Extract the [x, y] coordinate from the center of the cell holding the provided text.  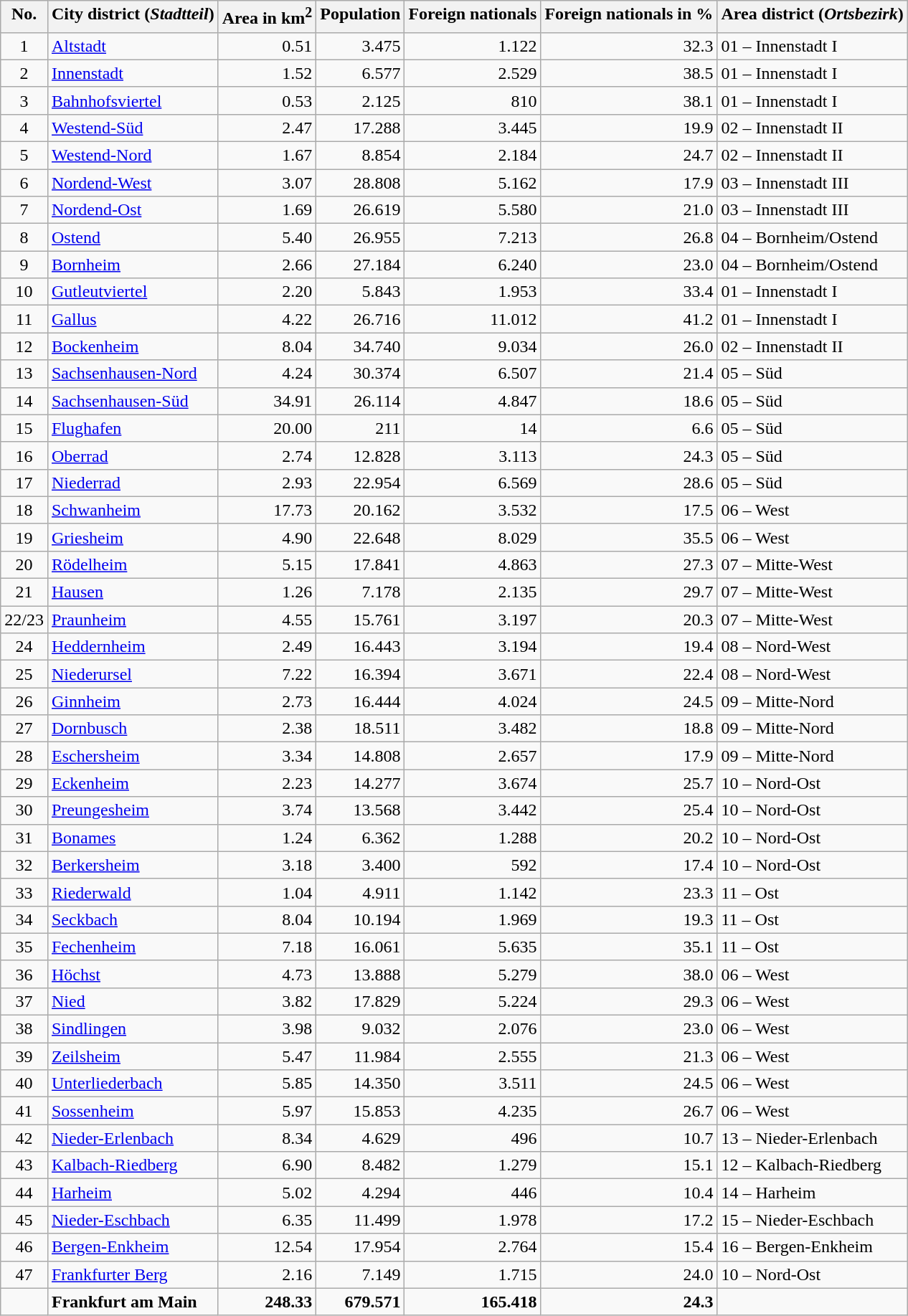
211 [360, 428]
7 [24, 210]
1.288 [473, 838]
Bergen-Enkheim [133, 1247]
35.1 [629, 947]
Oberrad [133, 455]
24.7 [629, 156]
5.843 [360, 292]
15.4 [629, 1247]
14 – Harheim [812, 1193]
28 [24, 756]
31 [24, 838]
6.569 [473, 483]
11.012 [473, 319]
1 [24, 46]
6.507 [473, 374]
Niederursel [133, 674]
11.499 [360, 1220]
3.197 [473, 620]
3.445 [473, 128]
2.38 [267, 729]
21.3 [629, 1056]
42 [24, 1138]
Area in km2 [267, 17]
2.529 [473, 73]
3.113 [473, 455]
5.40 [267, 237]
20 [24, 564]
26 [24, 701]
2.16 [267, 1274]
28.6 [629, 483]
1.969 [473, 919]
2.125 [360, 100]
29 [24, 783]
Fechenheim [133, 947]
24.0 [629, 1274]
3 [24, 100]
30.374 [360, 374]
24 [24, 647]
Sindlingen [133, 1029]
17.288 [360, 128]
26.716 [360, 319]
Nordend-West [133, 183]
45 [24, 1220]
22.648 [360, 537]
5.85 [267, 1084]
Nordend-Ost [133, 210]
6.35 [267, 1220]
2.73 [267, 701]
17 [24, 483]
6.240 [473, 265]
15.853 [360, 1111]
3.674 [473, 783]
Foreign nationals [473, 17]
38.5 [629, 73]
3.532 [473, 510]
8.029 [473, 537]
9 [24, 265]
810 [473, 100]
36 [24, 974]
5 [24, 156]
14.277 [360, 783]
Seckbach [133, 919]
1.122 [473, 46]
14.808 [360, 756]
21.0 [629, 210]
25.4 [629, 810]
7.178 [360, 592]
3.82 [267, 1001]
5.162 [473, 183]
1.953 [473, 292]
Flughafen [133, 428]
26.114 [360, 401]
Gutleutviertel [133, 292]
19 [24, 537]
26.7 [629, 1111]
10.194 [360, 919]
1.52 [267, 73]
26.955 [360, 237]
7.18 [267, 947]
19.3 [629, 919]
35.5 [629, 537]
10.4 [629, 1193]
3.482 [473, 729]
3.511 [473, 1084]
26.8 [629, 237]
3.18 [267, 865]
Bockenheim [133, 346]
28.808 [360, 183]
26.619 [360, 210]
21 [24, 592]
8.854 [360, 156]
15.1 [629, 1165]
2.74 [267, 455]
21.4 [629, 374]
2.657 [473, 756]
3.475 [360, 46]
5.97 [267, 1111]
Kalbach-Riedberg [133, 1165]
18.8 [629, 729]
2.93 [267, 483]
248.33 [267, 1302]
4.294 [360, 1193]
19.4 [629, 647]
Innenstadt [133, 73]
Ostend [133, 237]
12 – Kalbach-Riedberg [812, 1165]
3.400 [360, 865]
Frankfurter Berg [133, 1274]
446 [473, 1193]
Berkersheim [133, 865]
Ginnheim [133, 701]
Nieder-Erlenbach [133, 1138]
Unterliederbach [133, 1084]
15 – Nieder-Eschbach [812, 1220]
20.162 [360, 510]
8.482 [360, 1165]
16 – Bergen-Enkheim [812, 1247]
7.22 [267, 674]
26.0 [629, 346]
38 [24, 1029]
22.4 [629, 674]
17.5 [629, 510]
11.984 [360, 1056]
Altstadt [133, 46]
41 [24, 1111]
Eschersheim [133, 756]
2.49 [267, 647]
2 [24, 73]
29.3 [629, 1001]
6.90 [267, 1165]
4.22 [267, 319]
Zeilsheim [133, 1056]
14.350 [360, 1084]
20.3 [629, 620]
Preungesheim [133, 810]
35 [24, 947]
9.032 [360, 1029]
10 [24, 292]
2.555 [473, 1056]
19.9 [629, 128]
4.863 [473, 564]
13.888 [360, 974]
Niederrad [133, 483]
18.6 [629, 401]
32 [24, 865]
4.73 [267, 974]
5.580 [473, 210]
38.0 [629, 974]
32.3 [629, 46]
4.847 [473, 401]
1.69 [267, 210]
Sossenheim [133, 1111]
44 [24, 1193]
13 [24, 374]
6.577 [360, 73]
8.34 [267, 1138]
2.66 [267, 265]
Heddernheim [133, 647]
Hausen [133, 592]
3.74 [267, 810]
13 – Nieder-Erlenbach [812, 1138]
3.98 [267, 1029]
6 [24, 183]
1.715 [473, 1274]
39 [24, 1056]
5.224 [473, 1001]
Sachsenhausen-Nord [133, 374]
Sachsenhausen-Süd [133, 401]
41.2 [629, 319]
4 [24, 128]
3.194 [473, 647]
0.51 [267, 46]
1.26 [267, 592]
Westend-Süd [133, 128]
46 [24, 1247]
5.02 [267, 1193]
30 [24, 810]
7.149 [360, 1274]
13.568 [360, 810]
34.91 [267, 401]
Area district (Ortsbezirk) [812, 17]
17.73 [267, 510]
20.2 [629, 838]
17.2 [629, 1220]
20.00 [267, 428]
25 [24, 674]
16.061 [360, 947]
Westend-Nord [133, 156]
Nied [133, 1001]
1.978 [473, 1220]
43 [24, 1165]
1.142 [473, 892]
2.184 [473, 156]
592 [473, 865]
4.911 [360, 892]
4.90 [267, 537]
22.954 [360, 483]
Riederwald [133, 892]
679.571 [360, 1302]
15.761 [360, 620]
40 [24, 1084]
Bornheim [133, 265]
Eckenheim [133, 783]
18 [24, 510]
34.740 [360, 346]
4.24 [267, 374]
Praunheim [133, 620]
No. [24, 17]
16.443 [360, 647]
17.841 [360, 564]
City district (Stadtteil) [133, 17]
27 [24, 729]
18.511 [360, 729]
17.4 [629, 865]
1.279 [473, 1165]
1.24 [267, 838]
9.034 [473, 346]
11 [24, 319]
3.442 [473, 810]
Bahnhofsviertel [133, 100]
3.34 [267, 756]
17.829 [360, 1001]
37 [24, 1001]
5.635 [473, 947]
Nieder-Eschbach [133, 1220]
47 [24, 1274]
2.135 [473, 592]
12 [24, 346]
Gallus [133, 319]
16.444 [360, 701]
Dornbusch [133, 729]
165.418 [473, 1302]
8 [24, 237]
10.7 [629, 1138]
6.6 [629, 428]
25.7 [629, 783]
15 [24, 428]
12.828 [360, 455]
Frankfurt am Main [133, 1302]
4.629 [360, 1138]
12.54 [267, 1247]
7.213 [473, 237]
4.235 [473, 1111]
6.362 [360, 838]
Rödelheim [133, 564]
33.4 [629, 292]
2.076 [473, 1029]
Harheim [133, 1193]
Schwanheim [133, 510]
Griesheim [133, 537]
1.67 [267, 156]
Bonames [133, 838]
1.04 [267, 892]
0.53 [267, 100]
Foreign nationals in % [629, 17]
16.394 [360, 674]
3.07 [267, 183]
5.47 [267, 1056]
2.20 [267, 292]
Höchst [133, 974]
2.23 [267, 783]
29.7 [629, 592]
3.671 [473, 674]
16 [24, 455]
27.184 [360, 265]
5.279 [473, 974]
4.024 [473, 701]
4.55 [267, 620]
496 [473, 1138]
5.15 [267, 564]
Population [360, 17]
17.954 [360, 1247]
38.1 [629, 100]
2.47 [267, 128]
34 [24, 919]
33 [24, 892]
23.3 [629, 892]
2.764 [473, 1247]
27.3 [629, 564]
22/23 [24, 620]
